Return (x, y) of the center of cell containing provided text 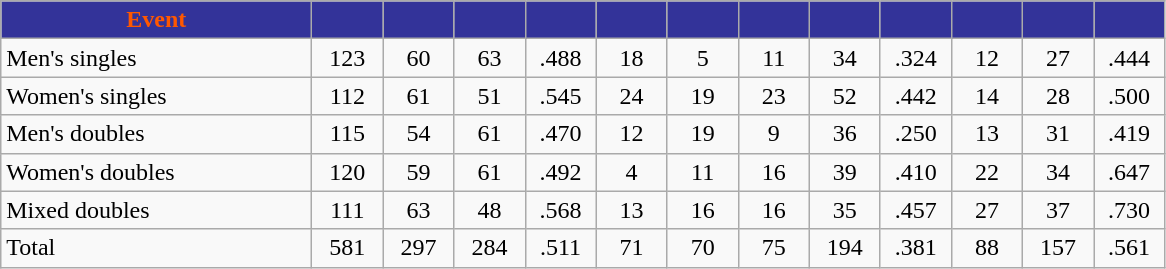
Men's singles (156, 58)
60 (418, 58)
Mixed doubles (156, 210)
.381 (916, 248)
.457 (916, 210)
28 (1058, 96)
54 (418, 134)
51 (490, 96)
.492 (560, 172)
75 (774, 248)
.568 (560, 210)
Men's doubles (156, 134)
581 (348, 248)
.511 (560, 248)
.444 (1130, 58)
.545 (560, 96)
Event (156, 20)
39 (844, 172)
.470 (560, 134)
35 (844, 210)
284 (490, 248)
123 (348, 58)
297 (418, 248)
120 (348, 172)
Women's singles (156, 96)
.250 (916, 134)
112 (348, 96)
14 (986, 96)
59 (418, 172)
.442 (916, 96)
23 (774, 96)
Total (156, 248)
194 (844, 248)
111 (348, 210)
24 (632, 96)
5 (702, 58)
18 (632, 58)
157 (1058, 248)
115 (348, 134)
4 (632, 172)
36 (844, 134)
52 (844, 96)
.561 (1130, 248)
37 (1058, 210)
88 (986, 248)
.647 (1130, 172)
.500 (1130, 96)
.410 (916, 172)
22 (986, 172)
31 (1058, 134)
.730 (1130, 210)
71 (632, 248)
.488 (560, 58)
.324 (916, 58)
70 (702, 248)
9 (774, 134)
48 (490, 210)
.419 (1130, 134)
Women's doubles (156, 172)
